Find where the given text appears and provide that cell's center as [X, Y] coordinate. 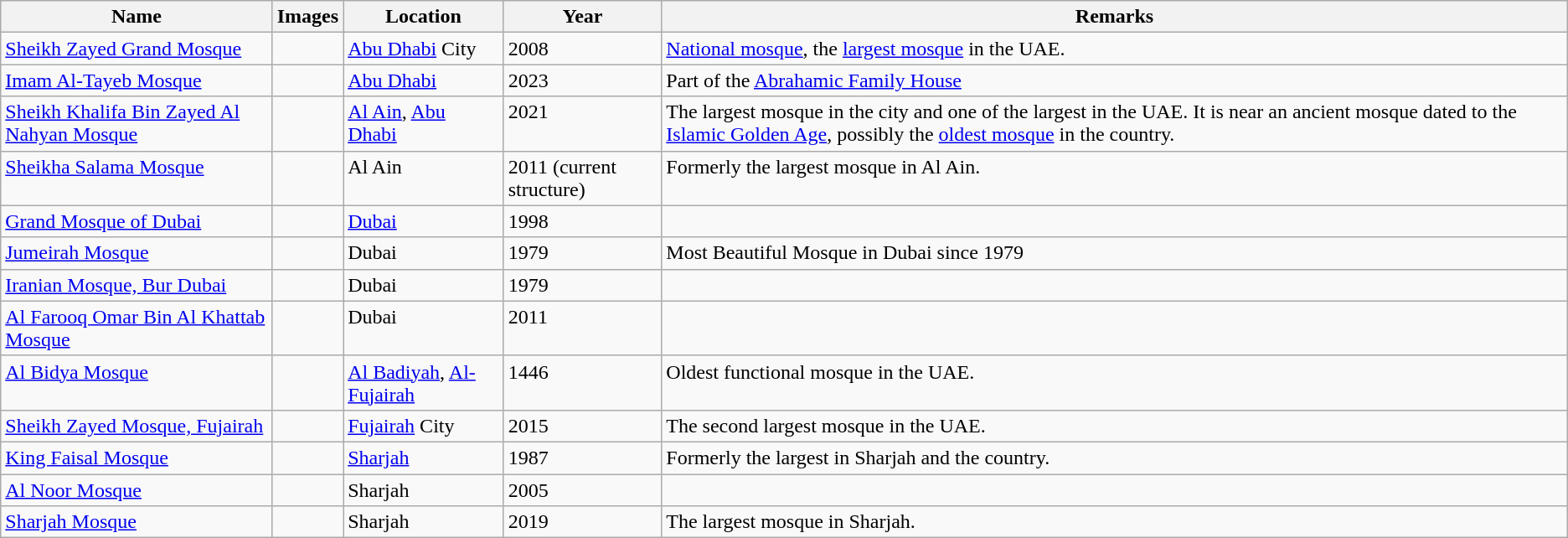
2023 [583, 80]
Al Ain [424, 178]
Iranian Mosque, Bur Dubai [137, 285]
Oldest functional mosque in the UAE. [1114, 382]
1987 [583, 458]
1998 [583, 221]
The second largest mosque in the UAE. [1114, 426]
Year [583, 17]
1446 [583, 382]
Fujairah City [424, 426]
Name [137, 17]
Imam Al-Tayeb Mosque [137, 80]
Sheikha Salama Mosque [137, 178]
Al Farooq Omar Bin Al Khattab Mosque [137, 328]
Al Ain, Abu Dhabi [424, 124]
Part of the Abrahamic Family House [1114, 80]
2015 [583, 426]
2005 [583, 490]
Grand Mosque of Dubai [137, 221]
2008 [583, 49]
Formerly the largest in Sharjah and the country. [1114, 458]
Al Noor Mosque [137, 490]
Sheikh Zayed Grand Mosque [137, 49]
Sheikh Zayed Mosque, Fujairah [137, 426]
Sheikh Khalifa Bin Zayed Al Nahyan Mosque [137, 124]
Al Badiyah, Al-Fujairah [424, 382]
Most Beautiful Mosque in Dubai since 1979 [1114, 253]
Formerly the largest mosque in Al Ain. [1114, 178]
Images [307, 17]
2021 [583, 124]
The largest mosque in Sharjah. [1114, 522]
Abu Dhabi [424, 80]
2019 [583, 522]
2011 [583, 328]
Jumeirah Mosque [137, 253]
2011 (current structure) [583, 178]
Remarks [1114, 17]
Sharjah Mosque [137, 522]
Al Bidya Mosque [137, 382]
Location [424, 17]
King Faisal Mosque [137, 458]
National mosque, the largest mosque in the UAE. [1114, 49]
Abu Dhabi City [424, 49]
